Extract the (X, Y) coordinate from the center of the cell holding the provided text.  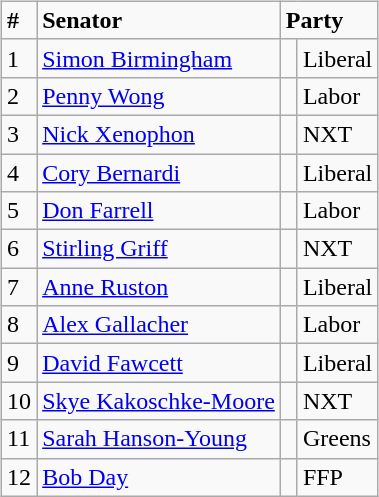
7 (20, 287)
Sarah Hanson-Young (159, 439)
2 (20, 96)
Senator (159, 20)
4 (20, 173)
Greens (337, 439)
# (20, 20)
6 (20, 249)
Penny Wong (159, 96)
Bob Day (159, 477)
1 (20, 58)
Stirling Griff (159, 249)
Skye Kakoschke-Moore (159, 401)
3 (20, 134)
9 (20, 363)
5 (20, 211)
David Fawcett (159, 363)
Anne Ruston (159, 287)
10 (20, 401)
Party (328, 20)
Nick Xenophon (159, 134)
Cory Bernardi (159, 173)
8 (20, 325)
11 (20, 439)
12 (20, 477)
Don Farrell (159, 211)
Alex Gallacher (159, 325)
Simon Birmingham (159, 58)
FFP (337, 477)
